Search for the cell housing the specified text and yield its [x, y] center coordinate. 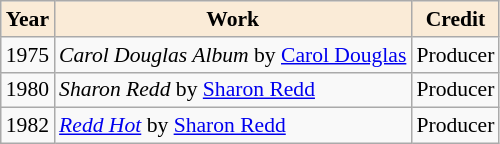
Carol Douglas Album by Carol Douglas [232, 55]
Work [232, 19]
Year [28, 19]
Sharon Redd by Sharon Redd [232, 90]
Credit [455, 19]
Redd Hot by Sharon Redd [232, 126]
1980 [28, 90]
1982 [28, 126]
1975 [28, 55]
